Capture the cell that displays the provided text and extract its (X, Y) central coordinate. 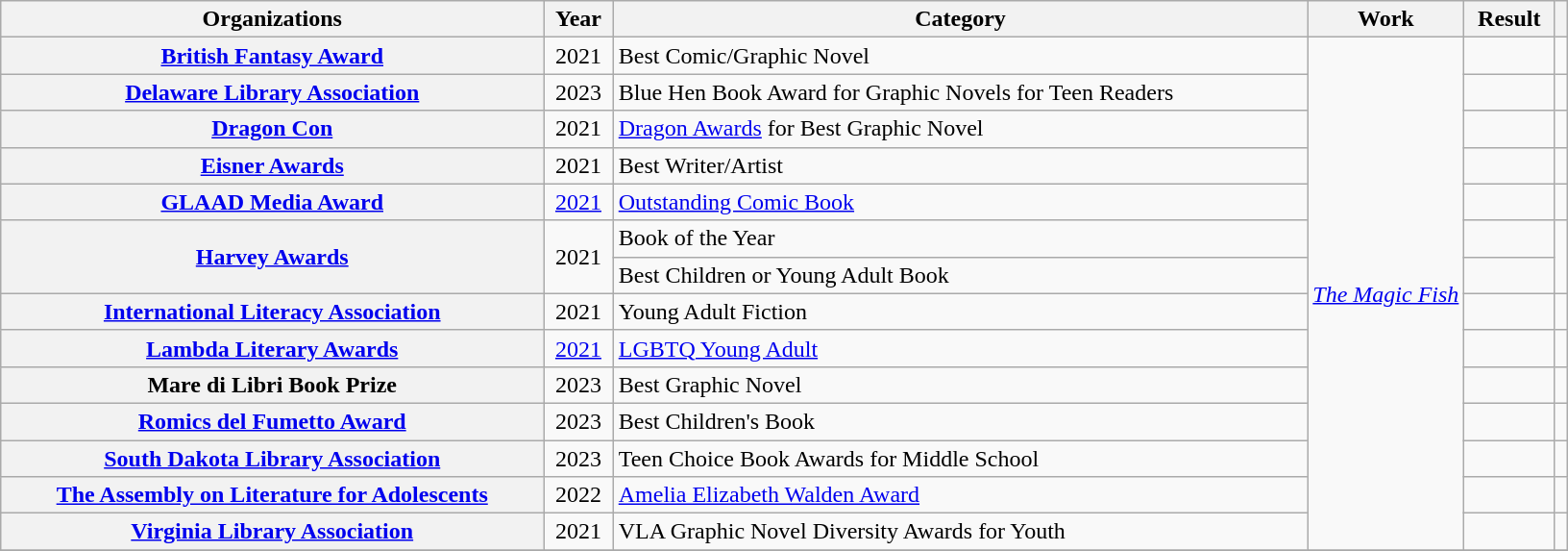
Blue Hen Book Award for Graphic Novels for Teen Readers (961, 92)
Best Children or Young Adult Book (961, 275)
Best Children's Book (961, 421)
Book of the Year (961, 238)
Best Graphic Novel (961, 385)
Year (578, 19)
Virginia Library Association (273, 532)
The Magic Fish (1385, 294)
LGBTQ Young Adult (961, 348)
Organizations (273, 19)
Work (1385, 19)
Category (961, 19)
Teen Choice Book Awards for Middle School (961, 459)
The Assembly on Literature for Adolescents (273, 495)
Mare di Libri Book Prize (273, 385)
Lambda Literary Awards (273, 348)
Best Comic/Graphic Novel (961, 56)
2022 (578, 495)
Best Writer/Artist (961, 165)
Outstanding Comic Book (961, 202)
South Dakota Library Association (273, 459)
Amelia Elizabeth Walden Award (961, 495)
VLA Graphic Novel Diversity Awards for Youth (961, 532)
British Fantasy Award (273, 56)
Romics del Fumetto Award (273, 421)
Result (1509, 19)
Dragon Awards for Best Graphic Novel (961, 129)
Dragon Con (273, 129)
International Literacy Association (273, 312)
GLAAD Media Award (273, 202)
Delaware Library Association (273, 92)
Young Adult Fiction (961, 312)
Harvey Awards (273, 257)
Eisner Awards (273, 165)
